Capture the cell that displays the provided text and extract its (X, Y) central coordinate. 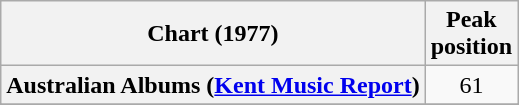
61 (471, 85)
Chart (1977) (213, 34)
Peakposition (471, 34)
Australian Albums (Kent Music Report) (213, 85)
